Scan for the cell matching the given text and deliver its (X, Y) coordinate at center. 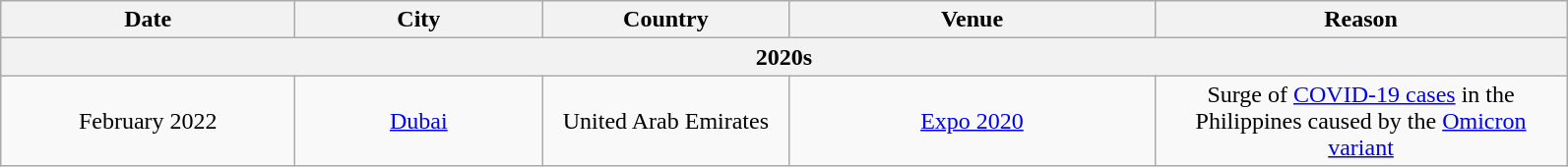
Date (148, 20)
City (419, 20)
Reason (1360, 20)
United Arab Emirates (665, 121)
Country (665, 20)
Surge of COVID-19 cases in the Philippines caused by the Omicron variant (1360, 121)
2020s (784, 57)
Venue (972, 20)
Dubai (419, 121)
February 2022 (148, 121)
Expo 2020 (972, 121)
